Determine the (X, Y) coordinate at the center of the cell enclosing the given text.  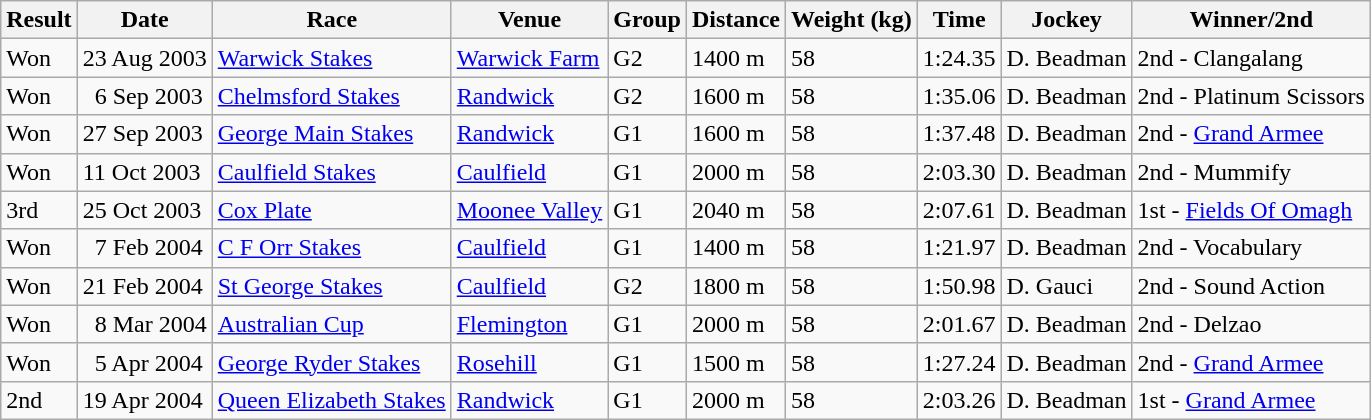
2nd (39, 400)
21 Feb 2004 (144, 286)
C F Orr Stakes (332, 248)
1st - Grand Armee (1251, 400)
2:03.26 (959, 400)
8 Mar 2004 (144, 324)
Result (39, 20)
Jockey (1066, 20)
D. Gauci (1066, 286)
Rosehill (530, 362)
2nd - Clangalang (1251, 58)
1:35.06 (959, 96)
George Ryder Stakes (332, 362)
1st - Fields Of Omagh (1251, 210)
Distance (736, 20)
Venue (530, 20)
23 Aug 2003 (144, 58)
Australian Cup (332, 324)
Chelmsford Stakes (332, 96)
Warwick Farm (530, 58)
Flemington (530, 324)
1:27.24 (959, 362)
2nd - Vocabulary (1251, 248)
Winner/2nd (1251, 20)
Race (332, 20)
7 Feb 2004 (144, 248)
Warwick Stakes (332, 58)
George Main Stakes (332, 134)
2nd - Mummify (1251, 172)
25 Oct 2003 (144, 210)
2:03.30 (959, 172)
2nd - Sound Action (1251, 286)
2nd - Delzao (1251, 324)
3rd (39, 210)
St George Stakes (332, 286)
19 Apr 2004 (144, 400)
2:01.67 (959, 324)
1:21.97 (959, 248)
2:07.61 (959, 210)
11 Oct 2003 (144, 172)
2nd - Platinum Scissors (1251, 96)
1500 m (736, 362)
Date (144, 20)
Group (648, 20)
Cox Plate (332, 210)
Weight (kg) (852, 20)
Moonee Valley (530, 210)
6 Sep 2003 (144, 96)
1:24.35 (959, 58)
5 Apr 2004 (144, 362)
27 Sep 2003 (144, 134)
Queen Elizabeth Stakes (332, 400)
1:37.48 (959, 134)
2040 m (736, 210)
1:50.98 (959, 286)
1800 m (736, 286)
Time (959, 20)
Caulfield Stakes (332, 172)
